Scan for the cell matching the given text and deliver its (x, y) coordinate at center. 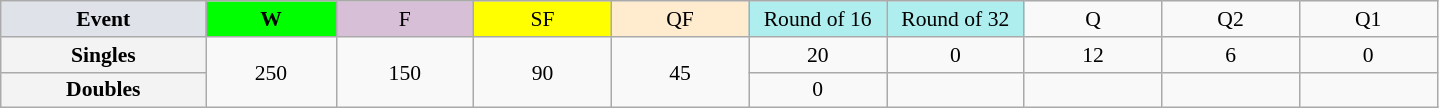
Round of 32 (955, 19)
SF (543, 19)
90 (543, 72)
Event (104, 19)
Q2 (1231, 19)
Round of 16 (818, 19)
W (271, 19)
250 (271, 72)
Doubles (104, 90)
6 (1231, 55)
12 (1093, 55)
Q1 (1368, 19)
Q (1093, 19)
QF (680, 19)
F (405, 19)
150 (405, 72)
45 (680, 72)
20 (818, 55)
Singles (104, 55)
